Determine the (x, y) coordinate at the center of the cell enclosing the given text.  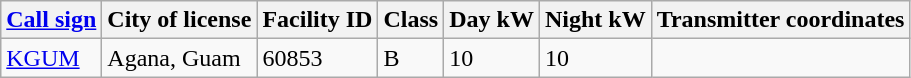
B (411, 58)
Day kW (492, 20)
Facility ID (318, 20)
Agana, Guam (180, 58)
Call sign (52, 20)
Class (411, 20)
KGUM (52, 58)
City of license (180, 20)
60853 (318, 58)
Night kW (595, 20)
Transmitter coordinates (780, 20)
